Output the (X, Y) coordinate of the center of the cell containing the given text.  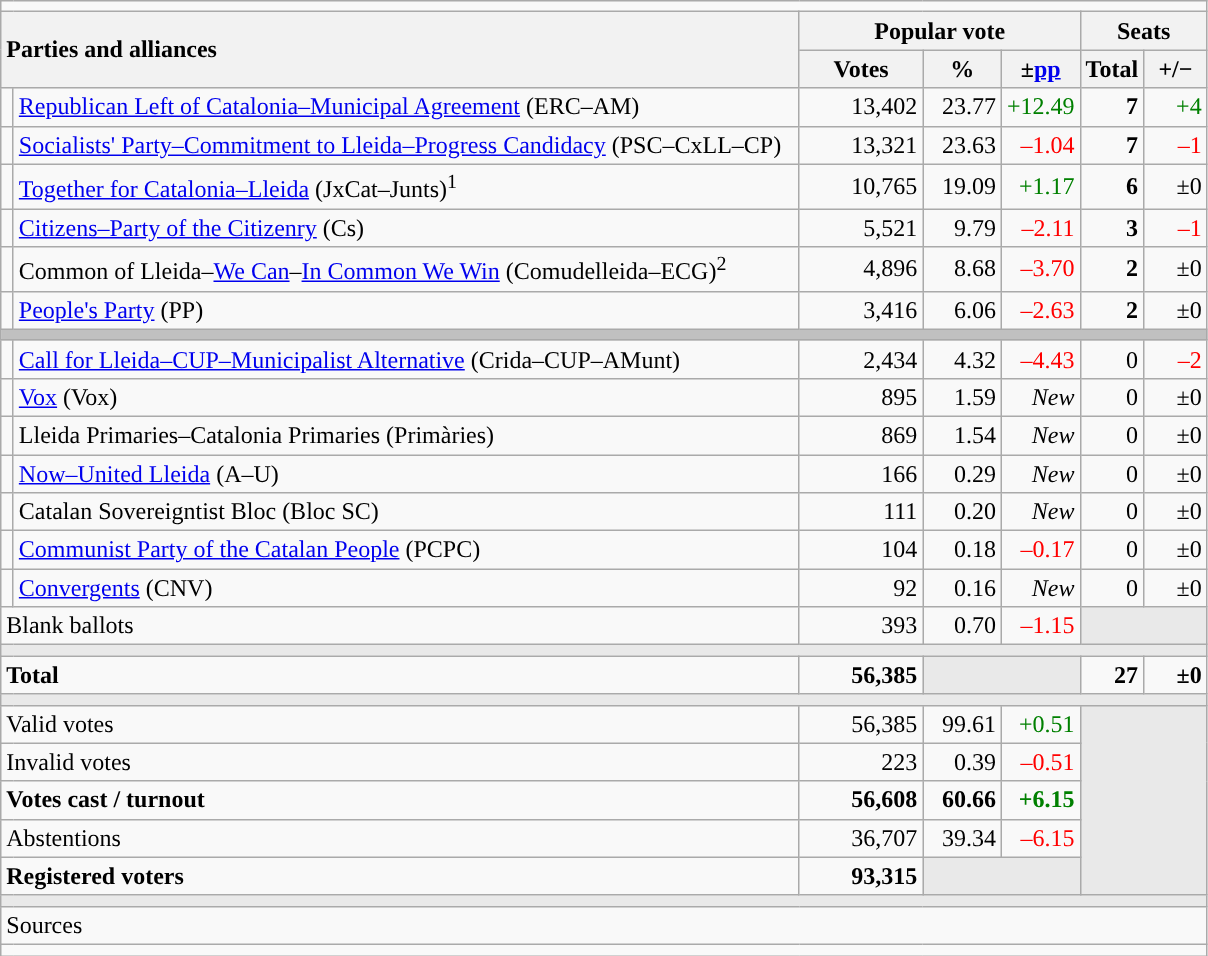
Common of Lleida–We Can–In Common We Win (Comudelleida–ECG)2 (406, 270)
Popular vote (940, 31)
1.59 (962, 397)
Seats (1144, 31)
1.54 (962, 435)
–2 (1176, 359)
+12.49 (1040, 107)
895 (861, 397)
Together for Catalonia–Lleida (JxCat–Junts)1 (406, 186)
104 (861, 550)
Abstentions (400, 838)
6 (1112, 186)
Sources (604, 925)
People's Party (PP) (406, 310)
27 (1112, 675)
93,315 (861, 876)
Blank ballots (400, 626)
23.77 (962, 107)
–2.63 (1040, 310)
56,608 (861, 800)
±pp (1040, 69)
92 (861, 588)
Valid votes (400, 724)
0.20 (962, 512)
Registered voters (400, 876)
111 (861, 512)
+/− (1176, 69)
Communist Party of the Catalan People (PCPC) (406, 550)
–3.70 (1040, 270)
+6.15 (1040, 800)
39.34 (962, 838)
2,434 (861, 359)
60.66 (962, 800)
5,521 (861, 228)
0.39 (962, 762)
–1.04 (1040, 145)
–1.15 (1040, 626)
0.29 (962, 474)
–0.51 (1040, 762)
9.79 (962, 228)
–0.17 (1040, 550)
Catalan Sovereigntist Bloc (Bloc SC) (406, 512)
Vox (Vox) (406, 397)
393 (861, 626)
36,707 (861, 838)
4,896 (861, 270)
Votes cast / turnout (400, 800)
869 (861, 435)
Call for Lleida–CUP–Municipalist Alternative (Crida–CUP–AMunt) (406, 359)
Lleida Primaries–Catalonia Primaries (Primàries) (406, 435)
8.68 (962, 270)
19.09 (962, 186)
223 (861, 762)
3 (1112, 228)
3,416 (861, 310)
Now–United Lleida (A–U) (406, 474)
13,321 (861, 145)
% (962, 69)
–2.11 (1040, 228)
10,765 (861, 186)
–4.43 (1040, 359)
166 (861, 474)
6.06 (962, 310)
+4 (1176, 107)
Republican Left of Catalonia–Municipal Agreement (ERC–AM) (406, 107)
0.70 (962, 626)
99.61 (962, 724)
4.32 (962, 359)
Convergents (CNV) (406, 588)
Invalid votes (400, 762)
Socialists' Party–Commitment to Lleida–Progress Candidacy (PSC–CxLL–CP) (406, 145)
23.63 (962, 145)
Votes (861, 69)
0.16 (962, 588)
Citizens–Party of the Citizenry (Cs) (406, 228)
–6.15 (1040, 838)
0.18 (962, 550)
+1.17 (1040, 186)
13,402 (861, 107)
Parties and alliances (400, 50)
+0.51 (1040, 724)
